Detect which cell encompasses the target text, then output its [x, y] center coordinate. 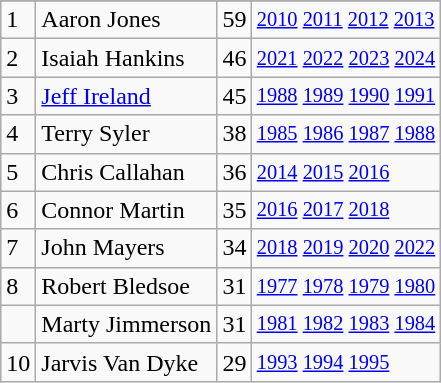
38 [234, 134]
2 [18, 58]
8 [18, 286]
1988 1989 1990 1991 [346, 96]
7 [18, 248]
Chris Callahan [126, 172]
59 [234, 20]
Jeff Ireland [126, 96]
Jarvis Van Dyke [126, 362]
Aaron Jones [126, 20]
2021 2022 2023 2024 [346, 58]
2010 2011 2012 2013 [346, 20]
6 [18, 210]
2018 2019 2020 2022 [346, 248]
1993 1994 1995 [346, 362]
John Mayers [126, 248]
1981 1982 1983 1984 [346, 324]
1 [18, 20]
2016 2017 2018 [346, 210]
34 [234, 248]
4 [18, 134]
36 [234, 172]
Isaiah Hankins [126, 58]
Marty Jimmerson [126, 324]
5 [18, 172]
Robert Bledsoe [126, 286]
3 [18, 96]
29 [234, 362]
Terry Syler [126, 134]
1977 1978 1979 1980 [346, 286]
45 [234, 96]
2014 2015 2016 [346, 172]
10 [18, 362]
Connor Martin [126, 210]
46 [234, 58]
1985 1986 1987 1988 [346, 134]
35 [234, 210]
